Pinpoint the cell where the given text exists, returning its [x, y] midpoint coordinate. 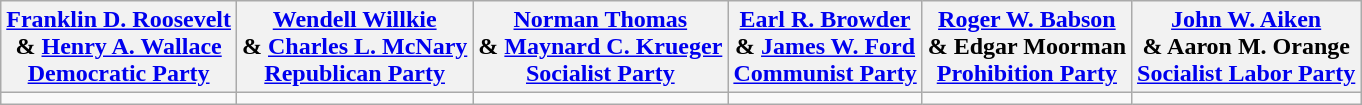
Norman Thomas & Maynard C. KruegerSocialist Party [600, 47]
Franklin D. Roosevelt & Henry A. WallaceDemocratic Party [119, 47]
John W. Aiken & Aaron M. OrangeSocialist Labor Party [1246, 47]
Earl R. Browder & James W. FordCommunist Party [825, 47]
Wendell Willkie & Charles L. McNaryRepublican Party [354, 47]
Roger W. Babson & Edgar MoormanProhibition Party [1026, 47]
